For the text-containing cell, return its midpoint in (x, y) coordinate format. 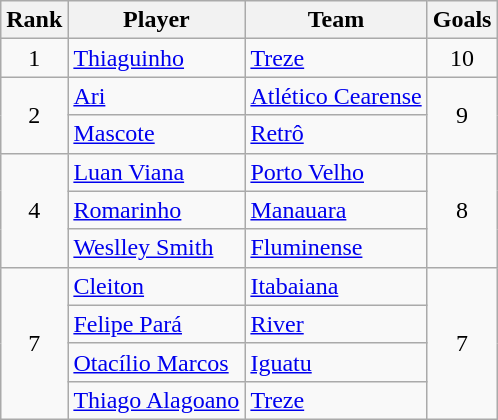
Itabaiana (336, 286)
Iguatu (336, 362)
Cleiton (156, 286)
Romarinho (156, 210)
Player (156, 20)
River (336, 324)
Felipe Pará (156, 324)
8 (462, 210)
Luan Viana (156, 172)
1 (34, 58)
2 (34, 115)
Weslley Smith (156, 248)
Porto Velho (336, 172)
4 (34, 210)
Mascote (156, 134)
Rank (34, 20)
Ari (156, 96)
Manauara (336, 210)
Thiago Alagoano (156, 400)
Goals (462, 20)
9 (462, 115)
10 (462, 58)
Atlético Cearense (336, 96)
Thiaguinho (156, 58)
Retrô (336, 134)
Otacílio Marcos (156, 362)
Fluminense (336, 248)
Team (336, 20)
